From the cell containing the given text, extract its center point as (x, y) coordinate. 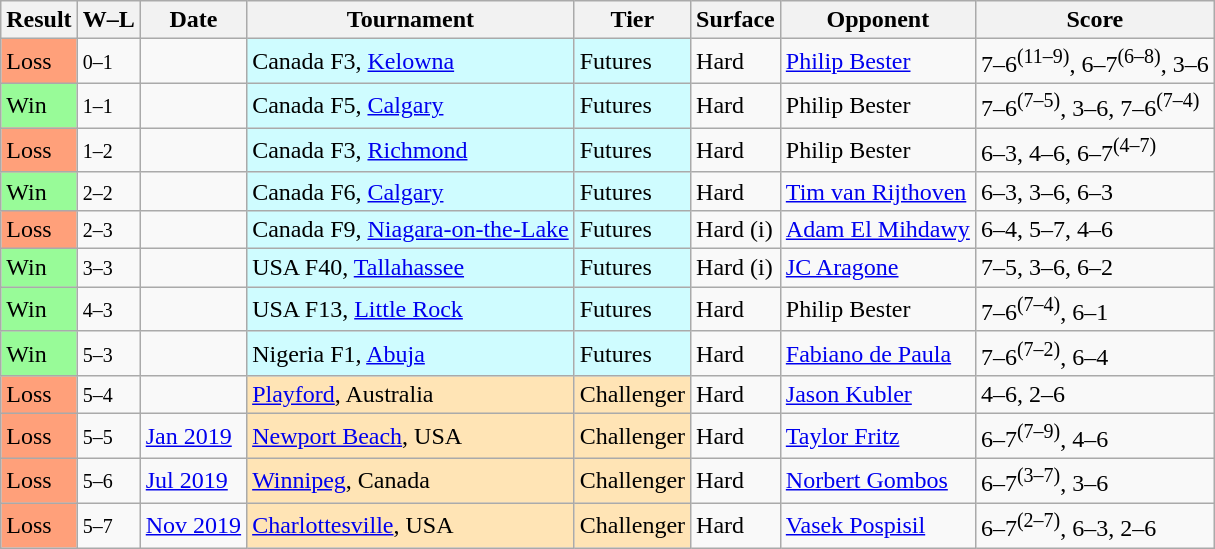
3–3 (108, 268)
Tim van Rijthoven (878, 191)
USA F13, Little Rock (411, 310)
Playford, Australia (411, 395)
Tournament (411, 20)
1–1 (108, 106)
Taylor Fritz (878, 436)
Canada F5, Calgary (411, 106)
Newport Beach, USA (411, 436)
6–7(2–7), 6–3, 2–6 (1094, 526)
2–3 (108, 230)
5–3 (108, 354)
7–6(11–9), 6–7(6–8), 3–6 (1094, 62)
Winnipeg, Canada (411, 480)
Fabiano de Paula (878, 354)
5–4 (108, 395)
7–6(7–5), 3–6, 7–6(7–4) (1094, 106)
1–2 (108, 150)
4–3 (108, 310)
5–5 (108, 436)
USA F40, Tallahassee (411, 268)
Canada F3, Kelowna (411, 62)
Jul 2019 (193, 480)
7–5, 3–6, 6–2 (1094, 268)
4–6, 2–6 (1094, 395)
6–3, 3–6, 6–3 (1094, 191)
W–L (108, 20)
Canada F6, Calgary (411, 191)
Opponent (878, 20)
Canada F9, Niagara-on-the-Lake (411, 230)
6–4, 5–7, 4–6 (1094, 230)
7–6(7–4), 6–1 (1094, 310)
Result (39, 20)
Vasek Pospisil (878, 526)
Tier (632, 20)
6–7(3–7), 3–6 (1094, 480)
Surface (736, 20)
7–6(7–2), 6–4 (1094, 354)
Nov 2019 (193, 526)
Jan 2019 (193, 436)
6–7(7–9), 4–6 (1094, 436)
Adam El Mihdawy (878, 230)
Canada F3, Richmond (411, 150)
Charlottesville, USA (411, 526)
5–7 (108, 526)
5–6 (108, 480)
6–3, 4–6, 6–7(4–7) (1094, 150)
JC Aragone (878, 268)
0–1 (108, 62)
Date (193, 20)
2–2 (108, 191)
Norbert Gombos (878, 480)
Score (1094, 20)
Jason Kubler (878, 395)
Nigeria F1, Abuja (411, 354)
